Find where the given text appears and provide that cell's center as (x, y) coordinate. 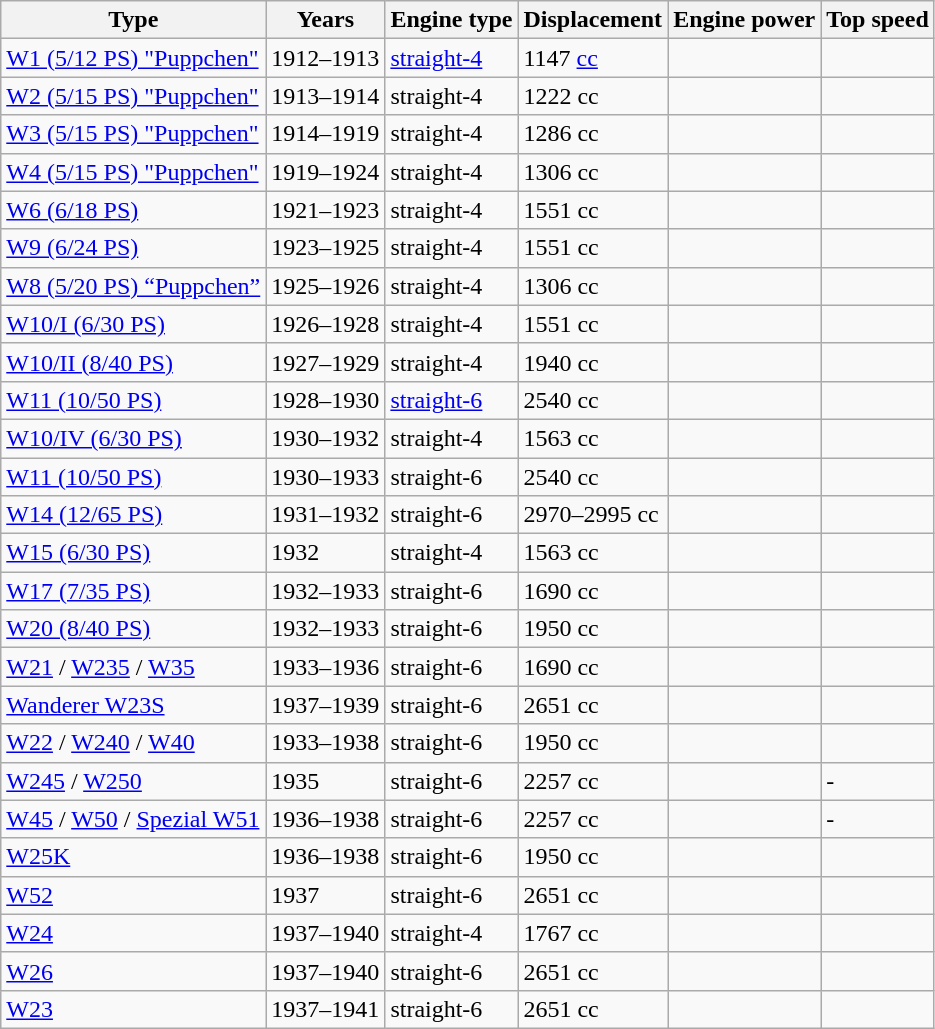
1914–1919 (326, 134)
W21 / W235 / W35 (134, 667)
1921–1923 (326, 210)
W6 (6/18 PS) (134, 210)
Engine type (452, 20)
1767 cc (593, 933)
W10/II (8/40 PS) (134, 362)
1926–1928 (326, 324)
1930–1933 (326, 477)
W1 (5/12 PS) "Puppchen" (134, 58)
1919–1924 (326, 172)
1933–1938 (326, 743)
1912–1913 (326, 58)
1925–1926 (326, 286)
1286 cc (593, 134)
1927–1929 (326, 362)
1931–1932 (326, 515)
W245 / W250 (134, 781)
Years (326, 20)
1913–1914 (326, 96)
1932 (326, 553)
Top speed (878, 20)
W2 (5/15 PS) "Puppchen" (134, 96)
W4 (5/15 PS) "Puppchen" (134, 172)
W9 (6/24 PS) (134, 248)
Displacement (593, 20)
W17 (7/35 PS) (134, 591)
2970–2995 cc (593, 515)
W24 (134, 933)
1933–1936 (326, 667)
W14 (12/65 PS) (134, 515)
W26 (134, 971)
1935 (326, 781)
W52 (134, 895)
W15 (6/30 PS) (134, 553)
1222 cc (593, 96)
1923–1925 (326, 248)
1937–1939 (326, 705)
W23 (134, 1009)
Engine power (744, 20)
Type (134, 20)
1928–1930 (326, 400)
W10/IV (6/30 PS) (134, 438)
1937–1941 (326, 1009)
W3 (5/15 PS) "Puppchen" (134, 134)
W45 / W50 / Spezial W51 (134, 819)
W20 (8/40 PS) (134, 629)
1937 (326, 895)
1940 cc (593, 362)
1147 cc (593, 58)
W10/I (6/30 PS) (134, 324)
W25K (134, 857)
1930–1932 (326, 438)
W8 (5/20 PS) “Puppchen” (134, 286)
Wanderer W23S (134, 705)
W22 / W240 / W40 (134, 743)
